Scan for the cell matching the given text and deliver its (x, y) coordinate at center. 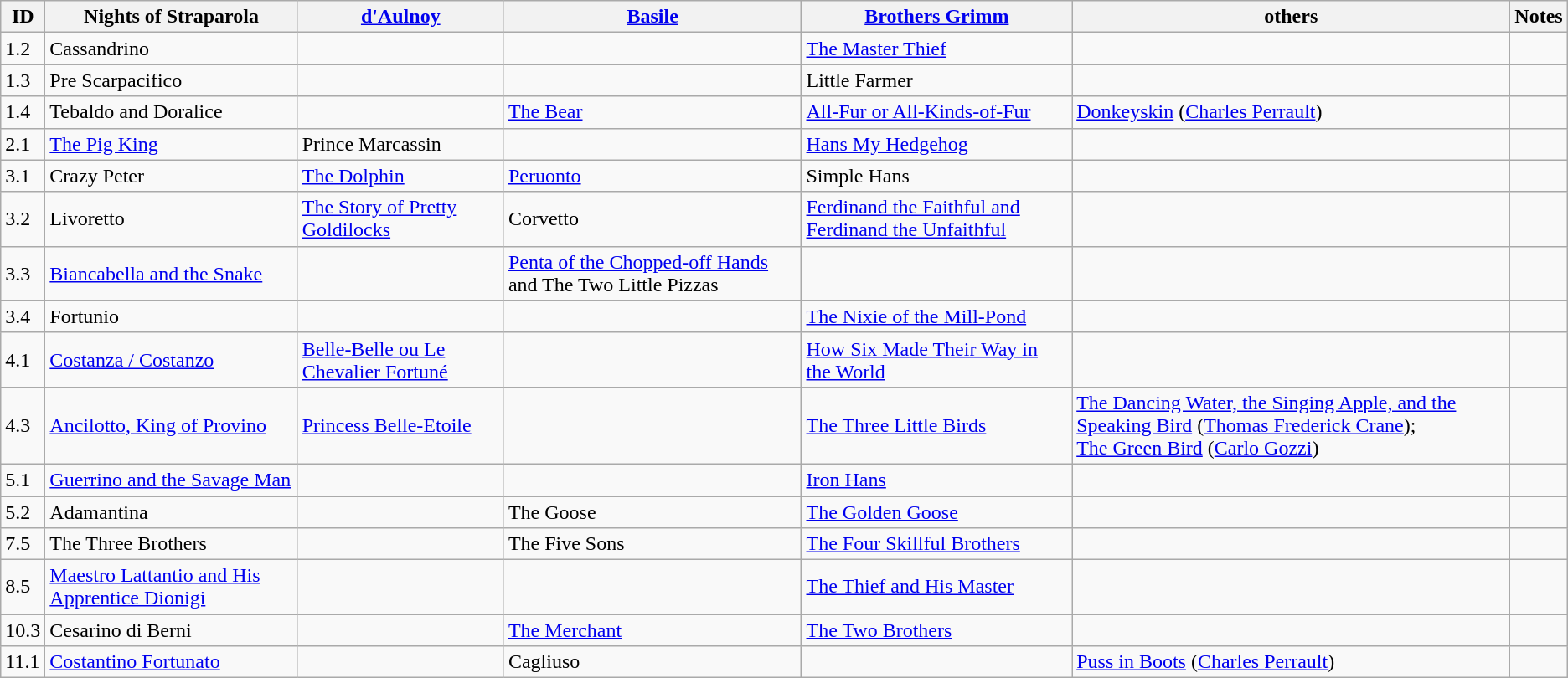
Brothers Grimm (936, 17)
Ferdinand the Faithful and Ferdinand the Unfaithful (936, 219)
5.1 (23, 480)
7.5 (23, 544)
8.5 (23, 588)
Costantino Fortunato (171, 662)
The Golden Goose (936, 511)
1.3 (23, 80)
Tebaldo and Doralice (171, 112)
How Six Made Their Way in the World (936, 360)
Nights of Straparola (171, 17)
2.1 (23, 144)
Peruonto (652, 176)
3.2 (23, 219)
Fortunio (171, 316)
The Goose (652, 511)
Cagliuso (652, 662)
The Merchant (652, 630)
Maestro Lattantio and His Apprentice Dionigi (171, 588)
Belle-Belle ou Le Chevalier Fortuné (400, 360)
Puss in Boots (Charles Perrault) (1292, 662)
The Four Skillful Brothers (936, 544)
The Five Sons (652, 544)
Corvetto (652, 219)
Cassandrino (171, 49)
The Thief and His Master (936, 588)
Simple Hans (936, 176)
ID (23, 17)
Crazy Peter (171, 176)
10.3 (23, 630)
4.3 (23, 425)
Adamantina (171, 511)
Cesarino di Berni (171, 630)
Ancilotto, King of Provino (171, 425)
The Three Brothers (171, 544)
Guerrino and the Savage Man (171, 480)
d'Aulnoy (400, 17)
Hans My Hedgehog (936, 144)
All-Fur or All-Kinds-of-Fur (936, 112)
The Pig King (171, 144)
4.1 (23, 360)
Costanza / Costanzo (171, 360)
The Story of Pretty Goldilocks (400, 219)
Notes (1539, 17)
Princess Belle-Etoile (400, 425)
1.4 (23, 112)
Biancabella and the Snake (171, 273)
The Nixie of the Mill-Pond (936, 316)
Donkeyskin (Charles Perrault) (1292, 112)
Livoretto (171, 219)
Penta of the Chopped-off Hands and The Two Little Pizzas (652, 273)
The Dolphin (400, 176)
5.2 (23, 511)
others (1292, 17)
1.2 (23, 49)
Prince Marcassin (400, 144)
The Two Brothers (936, 630)
Iron Hans (936, 480)
The Dancing Water, the Singing Apple, and the Speaking Bird (Thomas Frederick Crane);The Green Bird (Carlo Gozzi) (1292, 425)
Basile (652, 17)
Pre Scarpacifico (171, 80)
The Master Thief (936, 49)
Little Farmer (936, 80)
The Bear (652, 112)
3.3 (23, 273)
3.4 (23, 316)
3.1 (23, 176)
11.1 (23, 662)
The Three Little Birds (936, 425)
